Scan for the cell matching the given text and deliver its (x, y) coordinate at center. 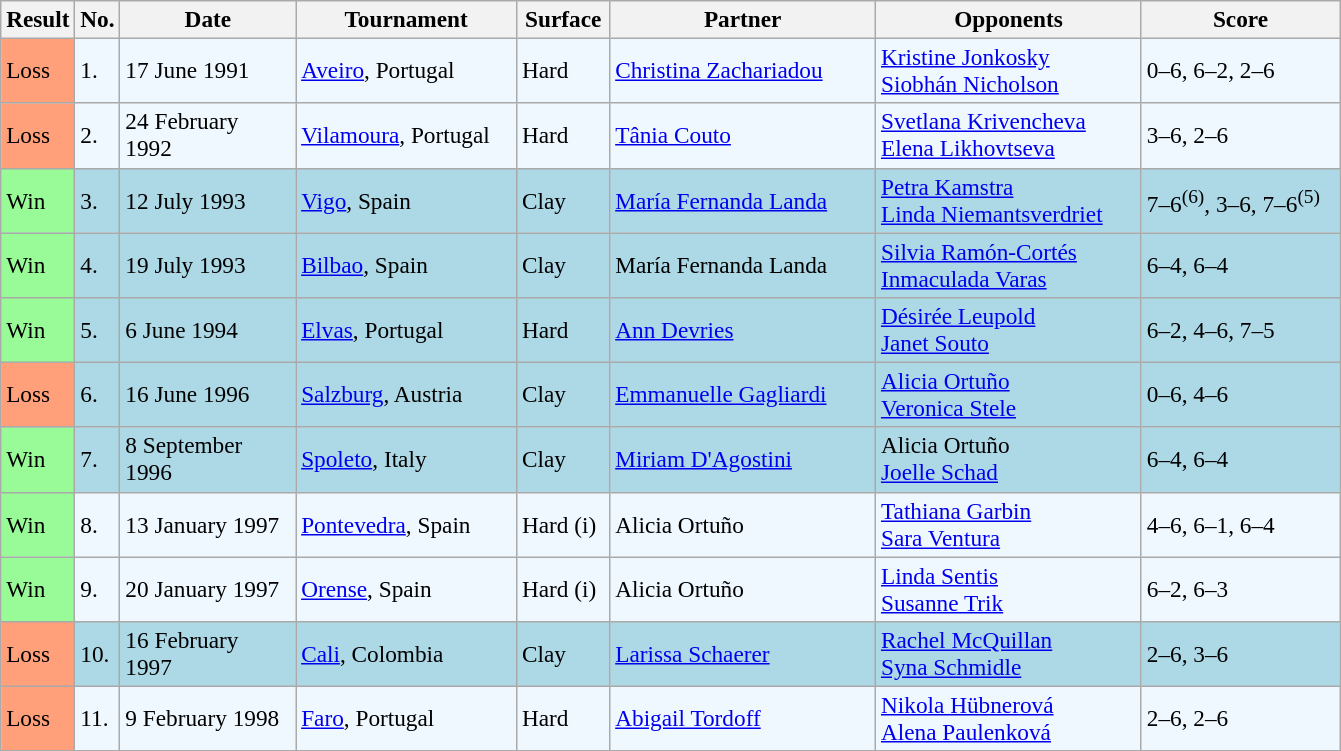
13 January 1997 (208, 524)
Bilbao, Spain (406, 264)
2. (98, 136)
9. (98, 588)
11. (98, 718)
20 January 1997 (208, 588)
5. (98, 330)
6 June 1994 (208, 330)
Score (1240, 19)
Vilamoura, Portugal (406, 136)
Tournament (406, 19)
7–6(6), 3–6, 7–6(5) (1240, 200)
3. (98, 200)
6. (98, 394)
Christina Zachariadou (743, 70)
10. (98, 654)
Rachel McQuillan Syna Schmidle (1009, 654)
Larissa Schaerer (743, 654)
12 July 1993 (208, 200)
2–6, 2–6 (1240, 718)
3–6, 2–6 (1240, 136)
Svetlana Krivencheva Elena Likhovtseva (1009, 136)
Pontevedra, Spain (406, 524)
17 June 1991 (208, 70)
Cali, Colombia (406, 654)
Abigail Tordoff (743, 718)
4. (98, 264)
Faro, Portugal (406, 718)
Linda Sentis Susanne Trik (1009, 588)
Vigo, Spain (406, 200)
Silvia Ramón-Cortés Inmaculada Varas (1009, 264)
Tânia Couto (743, 136)
Orense, Spain (406, 588)
Elvas, Portugal (406, 330)
Tathiana Garbin Sara Ventura (1009, 524)
Date (208, 19)
24 February 1992 (208, 136)
0–6, 4–6 (1240, 394)
6–2, 6–3 (1240, 588)
4–6, 6–1, 6–4 (1240, 524)
Surface (564, 19)
No. (98, 19)
Alicia Ortuño Veronica Stele (1009, 394)
Aveiro, Portugal (406, 70)
Kristine Jonkosky Siobhán Nicholson (1009, 70)
1. (98, 70)
Ann Devries (743, 330)
Emmanuelle Gagliardi (743, 394)
8 September 1996 (208, 460)
Spoleto, Italy (406, 460)
6–2, 4–6, 7–5 (1240, 330)
8. (98, 524)
0–6, 6–2, 2–6 (1240, 70)
Alicia Ortuño Joelle Schad (1009, 460)
Nikola Hübnerová Alena Paulenková (1009, 718)
Result (38, 19)
Miriam D'Agostini (743, 460)
Partner (743, 19)
Opponents (1009, 19)
16 February 1997 (208, 654)
19 July 1993 (208, 264)
Petra Kamstra Linda Niemantsverdriet (1009, 200)
Salzburg, Austria (406, 394)
9 February 1998 (208, 718)
Désirée Leupold Janet Souto (1009, 330)
2–6, 3–6 (1240, 654)
16 June 1996 (208, 394)
7. (98, 460)
